Output the (X, Y) coordinate of the center of the cell containing the given text.  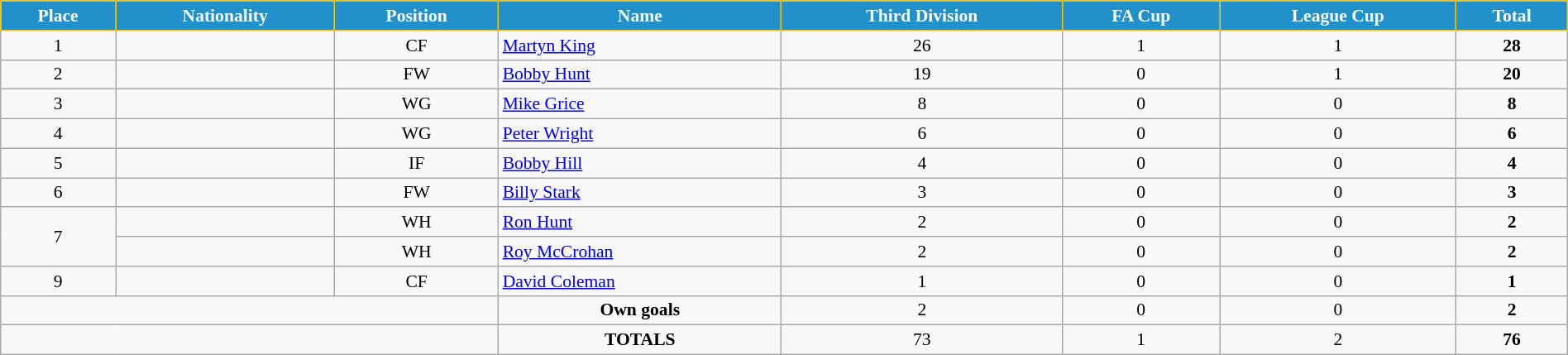
TOTALS (640, 340)
Ron Hunt (640, 223)
19 (922, 74)
Position (417, 16)
IF (417, 163)
76 (1512, 340)
Mike Grice (640, 104)
David Coleman (640, 281)
7 (58, 237)
20 (1512, 74)
9 (58, 281)
Place (58, 16)
Billy Stark (640, 193)
Own goals (640, 310)
Name (640, 16)
Martyn King (640, 46)
73 (922, 340)
Roy McCrohan (640, 252)
League Cup (1338, 16)
26 (922, 46)
Nationality (225, 16)
Bobby Hunt (640, 74)
Bobby Hill (640, 163)
FA Cup (1141, 16)
5 (58, 163)
Total (1512, 16)
28 (1512, 46)
Peter Wright (640, 134)
Third Division (922, 16)
